Capture the cell that displays the provided text and extract its (x, y) central coordinate. 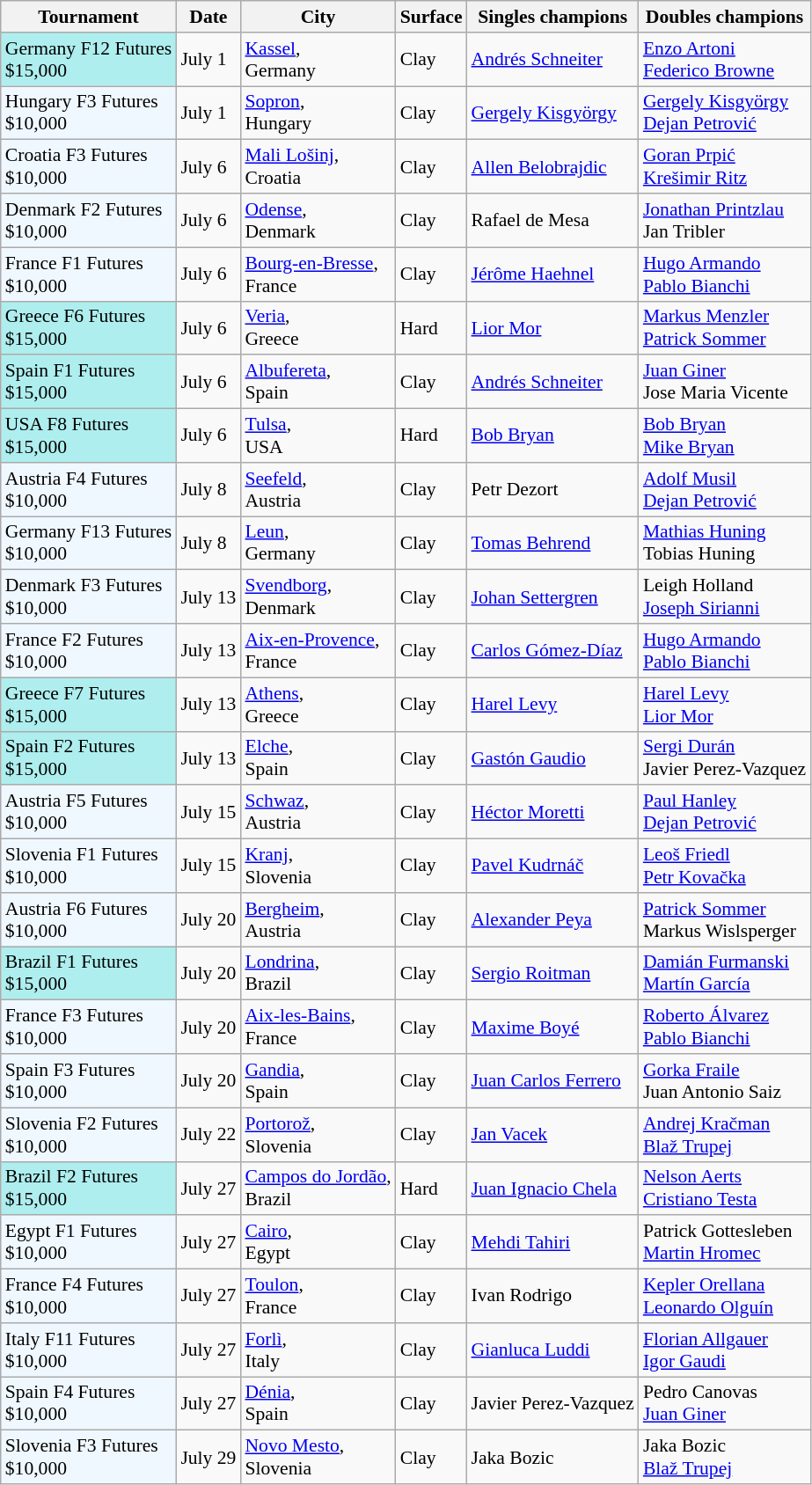
City (318, 17)
Sopron,Hungary (318, 113)
Allen Belobrajdic (552, 167)
Svendborg,Denmark (318, 596)
Croatia F3 Futures$10,000 (89, 167)
Elche,Spain (318, 758)
Patrick Sommer Markus Wislsperger (725, 920)
Petr Dezort (552, 489)
Kassel,Germany (318, 60)
Leigh Holland Joseph Sirianni (725, 596)
Albufereta,Spain (318, 382)
USA F8 Futures$15,000 (89, 436)
Austria F6 Futures$10,000 (89, 920)
Pedro Canovas Juan Giner (725, 1404)
Tournament (89, 17)
Surface (431, 17)
Sergio Roitman (552, 973)
Cairo,Egypt (318, 1242)
Egypt F1 Futures$10,000 (89, 1242)
Greece F6 Futures$15,000 (89, 327)
Andrej Kračman Blaž Trupej (725, 1135)
Spain F3 Futures$10,000 (89, 1080)
Slovenia F1 Futures$10,000 (89, 866)
Patrick Gottesleben Martin Hromec (725, 1242)
Harel Levy (552, 704)
Damián Furmanski Martín García (725, 973)
Bergheim,Austria (318, 920)
Austria F4 Futures$10,000 (89, 489)
Alexander Peya (552, 920)
Jonathan Printzlau Jan Tribler (725, 220)
Juan Carlos Ferrero (552, 1080)
Doubles champions (725, 17)
Bourg-en-Bresse,France (318, 274)
Aix-les-Bains,France (318, 1028)
Rafael de Mesa (552, 220)
Bob Bryan (552, 436)
Enzo Artoni Federico Browne (725, 60)
Leoš Friedl Petr Kovačka (725, 866)
Kepler Orellana Leonardo Olguín (725, 1297)
Leun,Germany (318, 544)
Adolf Musil Dejan Petrović (725, 489)
Kranj,Slovenia (318, 866)
Denmark F2 Futures$10,000 (89, 220)
Mathias Huning Tobias Huning (725, 544)
Johan Settergren (552, 596)
Toulon,France (318, 1297)
Novo Mesto,Slovenia (318, 1457)
Athens,Greece (318, 704)
Jaka Bozic (552, 1457)
Portorož,Slovenia (318, 1135)
Jan Vacek (552, 1135)
Austria F5 Futures$10,000 (89, 813)
Gandia,Spain (318, 1080)
Dénia,Spain (318, 1404)
Ivan Rodrigo (552, 1297)
Slovenia F3 Futures$10,000 (89, 1457)
Schwaz,Austria (318, 813)
Maxime Boyé (552, 1028)
Seefeld,Austria (318, 489)
Juan Ignacio Chela (552, 1188)
Carlos Gómez-Díaz (552, 651)
Héctor Moretti (552, 813)
Germany F13 Futures$10,000 (89, 544)
Markus Menzler Patrick Sommer (725, 327)
Singles champions (552, 17)
Goran Prpić Krešimir Ritz (725, 167)
Gorka Fraile Juan Antonio Saiz (725, 1080)
Spain F1 Futures$15,000 (89, 382)
Jaka Bozic Blaž Trupej (725, 1457)
Odense,Denmark (318, 220)
Greece F7 Futures$15,000 (89, 704)
Jérôme Haehnel (552, 274)
Harel Levy Lior Mor (725, 704)
Tomas Behrend (552, 544)
Veria,Greece (318, 327)
Denmark F3 Futures$10,000 (89, 596)
Gergely Kisgyörgy (552, 113)
France F2 Futures$10,000 (89, 651)
Gastón Gaudio (552, 758)
July 29 (208, 1457)
Brazil F1 Futures$15,000 (89, 973)
Spain F2 Futures$15,000 (89, 758)
Date (208, 17)
Juan Giner Jose Maria Vicente (725, 382)
Bob Bryan Mike Bryan (725, 436)
France F4 Futures$10,000 (89, 1297)
Spain F4 Futures$10,000 (89, 1404)
Brazil F2 Futures$15,000 (89, 1188)
Mehdi Tahiri (552, 1242)
Tulsa,USA (318, 436)
Nelson Aerts Cristiano Testa (725, 1188)
Londrina,Brazil (318, 973)
Hungary F3 Futures$10,000 (89, 113)
France F1 Futures$10,000 (89, 274)
Forlì,Italy (318, 1350)
Gergely Kisgyörgy Dejan Petrović (725, 113)
France F3 Futures$10,000 (89, 1028)
Roberto Álvarez Pablo Bianchi (725, 1028)
Slovenia F2 Futures$10,000 (89, 1135)
July 22 (208, 1135)
Pavel Kudrnáč (552, 866)
Javier Perez-Vazquez (552, 1404)
Italy F11 Futures$10,000 (89, 1350)
Germany F12 Futures$15,000 (89, 60)
Mali Lošinj,Croatia (318, 167)
Lior Mor (552, 327)
Florian Allgauer Igor Gaudi (725, 1350)
Paul Hanley Dejan Petrović (725, 813)
Gianluca Luddi (552, 1350)
Campos do Jordão,Brazil (318, 1188)
Aix-en-Provence,France (318, 651)
Sergi Durán Javier Perez-Vazquez (725, 758)
